Search for the cell housing the specified text and yield its [X, Y] center coordinate. 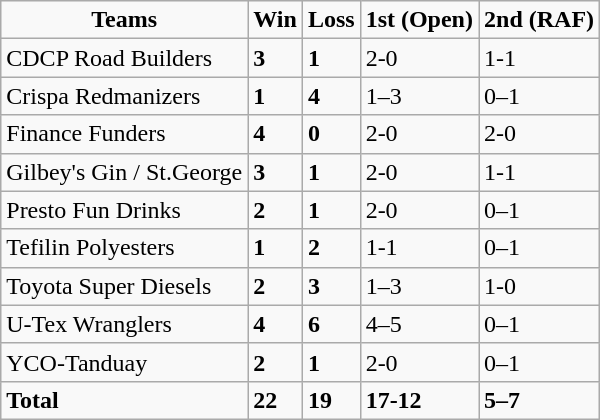
22 [276, 400]
1-0 [538, 286]
2nd (RAF) [538, 20]
Crispa Redmanizers [124, 96]
Tefilin Polyesters [124, 248]
Loss [331, 20]
19 [331, 400]
5–7 [538, 400]
Teams [124, 20]
YCO-Tanduay [124, 362]
Finance Funders [124, 134]
0 [331, 134]
Toyota Super Diesels [124, 286]
17-12 [419, 400]
Gilbey's Gin / St.George [124, 172]
1st (Open) [419, 20]
4–5 [419, 324]
Total [124, 400]
U-Tex Wranglers [124, 324]
CDCP Road Builders [124, 58]
Win [276, 20]
6 [331, 324]
Presto Fun Drinks [124, 210]
